Extract the [x, y] coordinate from the center of the cell holding the provided text.  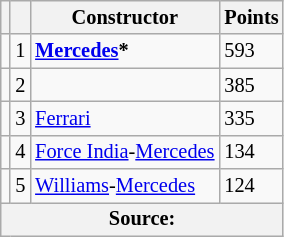
Points [251, 17]
3 [20, 118]
385 [251, 85]
Force India-Mercedes [124, 152]
Williams-Mercedes [124, 186]
1 [20, 51]
124 [251, 186]
Mercedes* [124, 51]
Constructor [124, 17]
5 [20, 186]
Source: [142, 219]
Ferrari [124, 118]
593 [251, 51]
134 [251, 152]
2 [20, 85]
4 [20, 152]
335 [251, 118]
